Identify which cell holds the provided text, then report its [x, y] central coordinate. 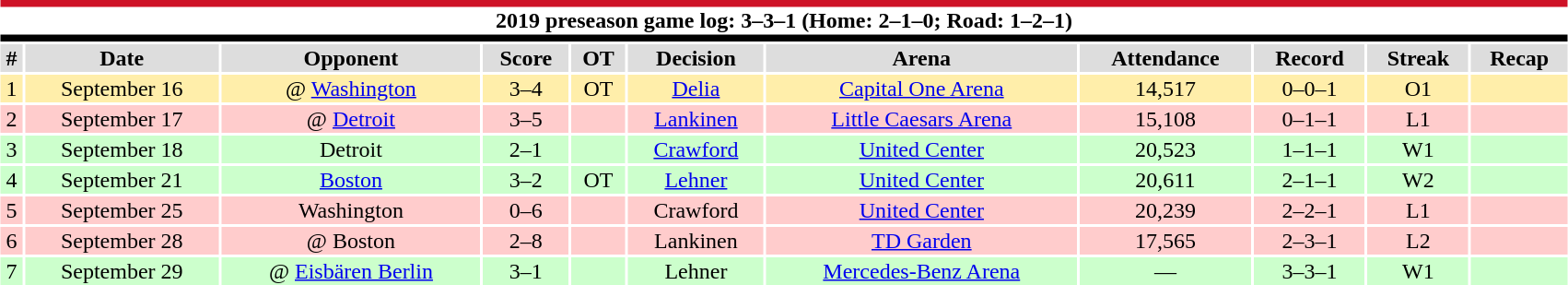
1 [11, 89]
TD Garden [921, 241]
Boston [350, 180]
3–1 [525, 271]
0–1–1 [1309, 119]
@ Washington [350, 89]
20,611 [1166, 180]
Decision [696, 58]
L2 [1419, 241]
6 [11, 241]
2–8 [525, 241]
Detroit [350, 149]
3–2 [525, 180]
@ Detroit [350, 119]
September 17 [122, 119]
Little Caesars Arena [921, 119]
2–1–1 [1309, 180]
Delia [696, 89]
0–6 [525, 210]
Capital One Arena [921, 89]
September 28 [122, 241]
5 [11, 210]
0–0–1 [1309, 89]
20,523 [1166, 149]
15,108 [1166, 119]
Mercedes-Benz Arena [921, 271]
3–4 [525, 89]
September 16 [122, 89]
1–1–1 [1309, 149]
2–2–1 [1309, 210]
September 29 [122, 271]
@ Eisbären Berlin [350, 271]
# [11, 58]
2–1 [525, 149]
3–3–1 [1309, 271]
O1 [1419, 89]
Score [525, 58]
4 [11, 180]
Attendance [1166, 58]
Opponent [350, 58]
W2 [1419, 180]
Date [122, 58]
September 21 [122, 180]
2–3–1 [1309, 241]
Arena [921, 58]
Record [1309, 58]
— [1166, 271]
Streak [1419, 58]
2 [11, 119]
September 18 [122, 149]
@ Boston [350, 241]
Washington [350, 210]
7 [11, 271]
Recap [1519, 58]
2019 preseason game log: 3–3–1 (Home: 2–1–0; Road: 1–2–1) [784, 20]
September 25 [122, 210]
14,517 [1166, 89]
20,239 [1166, 210]
17,565 [1166, 241]
3 [11, 149]
3–5 [525, 119]
